Locate the cell with the specified text and output its [x, y] center coordinate. 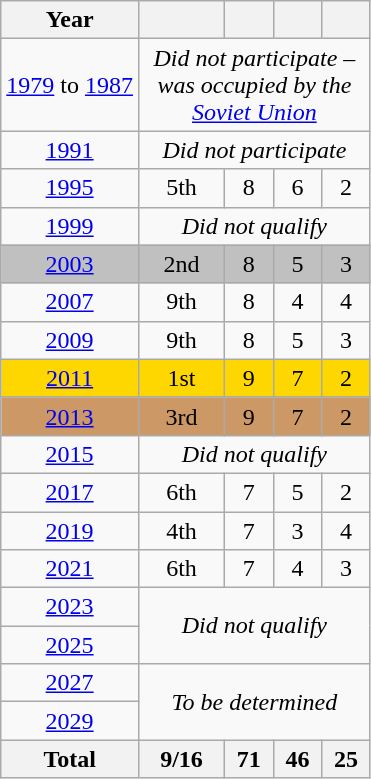
6 [298, 188]
2025 [70, 645]
1991 [70, 150]
Did not participate – was occupied by the Soviet Union [254, 85]
2003 [70, 264]
2029 [70, 721]
4th [181, 531]
1979 to 1987 [70, 85]
Year [70, 20]
1995 [70, 188]
1999 [70, 226]
2027 [70, 683]
2013 [70, 416]
1st [181, 378]
2017 [70, 492]
2019 [70, 531]
2009 [70, 340]
71 [250, 759]
To be determined [254, 702]
5th [181, 188]
2nd [181, 264]
46 [298, 759]
2023 [70, 607]
25 [346, 759]
Did not participate [254, 150]
2015 [70, 454]
2011 [70, 378]
Total [70, 759]
2007 [70, 302]
3rd [181, 416]
2021 [70, 569]
9/16 [181, 759]
